Scan for the cell matching the given text and deliver its (x, y) coordinate at center. 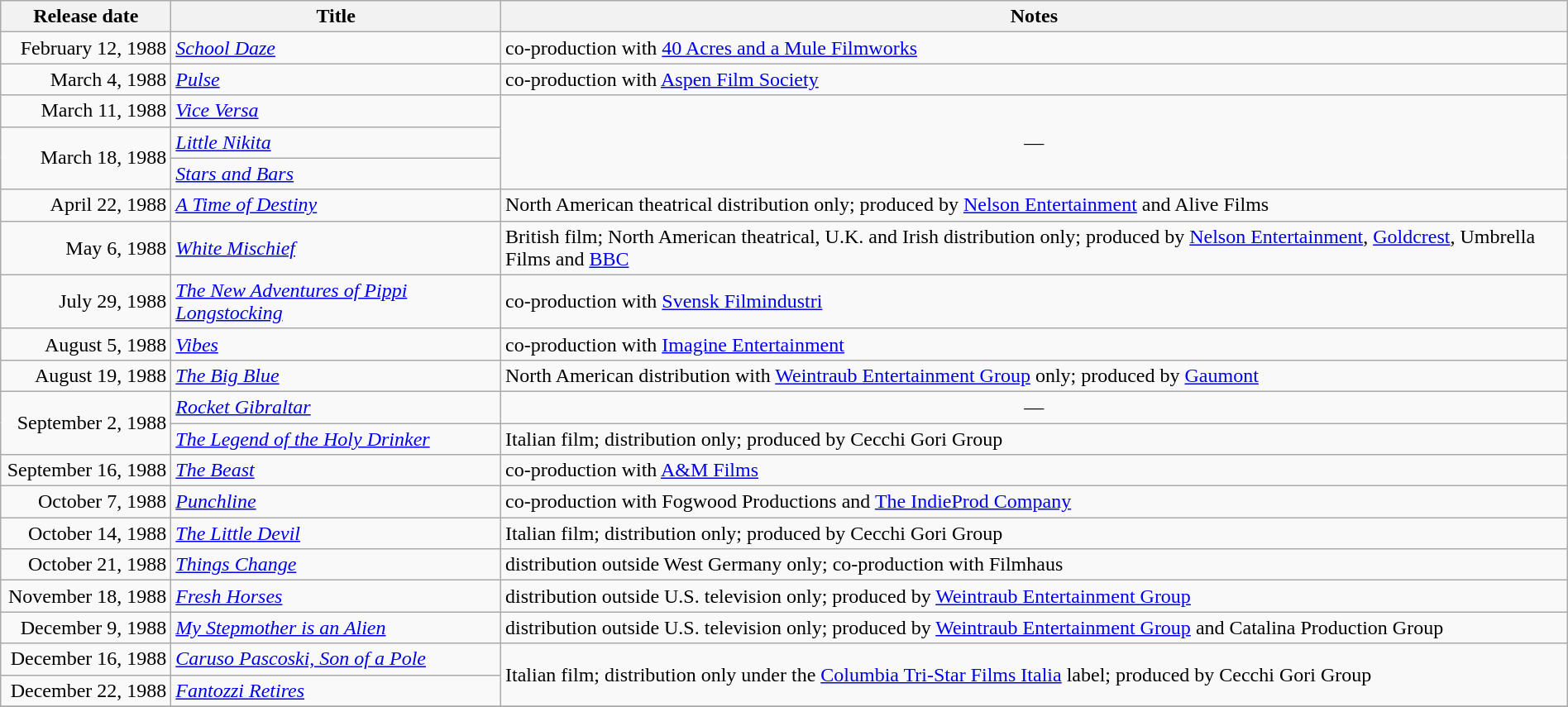
co-production with A&M Films (1035, 471)
distribution outside U.S. television only; produced by Weintraub Entertainment Group and Catalina Production Group (1035, 628)
August 5, 1988 (86, 344)
Rocket Gibraltar (336, 407)
distribution outside West Germany only; co-production with Filmhaus (1035, 565)
Fantozzi Retires (336, 690)
The Little Devil (336, 533)
March 4, 1988 (86, 79)
December 22, 1988 (86, 690)
Stars and Bars (336, 174)
White Mischief (336, 248)
School Daze (336, 48)
North American theatrical distribution only; produced by Nelson Entertainment and Alive Films (1035, 205)
co-production with 40 Acres and a Mule Filmworks (1035, 48)
Title (336, 17)
September 16, 1988 (86, 471)
distribution outside U.S. television only; produced by Weintraub Entertainment Group (1035, 596)
November 18, 1988 (86, 596)
The Big Blue (336, 375)
September 2, 1988 (86, 423)
Little Nikita (336, 142)
October 14, 1988 (86, 533)
North American distribution with Weintraub Entertainment Group only; produced by Gaumont (1035, 375)
Vibes (336, 344)
co-production with Imagine Entertainment (1035, 344)
May 6, 1988 (86, 248)
March 18, 1988 (86, 158)
Things Change (336, 565)
Notes (1035, 17)
Punchline (336, 502)
Fresh Horses (336, 596)
Vice Versa (336, 111)
co-production with Fogwood Productions and The IndieProd Company (1035, 502)
March 11, 1988 (86, 111)
The New Adventures of Pippi Longstocking (336, 301)
October 21, 1988 (86, 565)
Release date (86, 17)
The Legend of the Holy Drinker (336, 439)
February 12, 1988 (86, 48)
co-production with Aspen Film Society (1035, 79)
October 7, 1988 (86, 502)
April 22, 1988 (86, 205)
July 29, 1988 (86, 301)
December 9, 1988 (86, 628)
December 16, 1988 (86, 659)
The Beast (336, 471)
Caruso Pascoski, Son of a Pole (336, 659)
co-production with Svensk Filmindustri (1035, 301)
Italian film; distribution only under the Columbia Tri-Star Films Italia label; produced by Cecchi Gori Group (1035, 675)
Pulse (336, 79)
My Stepmother is an Alien (336, 628)
British film; North American theatrical, U.K. and Irish distribution only; produced by Nelson Entertainment, Goldcrest, Umbrella Films and BBC (1035, 248)
August 19, 1988 (86, 375)
A Time of Destiny (336, 205)
